Find where the given text appears and provide that cell's center as (x, y) coordinate. 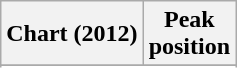
Peakposition (189, 34)
Chart (2012) (72, 34)
